Capture the cell that displays the provided text and extract its (X, Y) central coordinate. 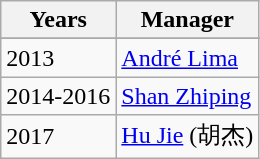
Years (58, 20)
2017 (58, 136)
Hu Jie (胡杰) (188, 136)
2014-2016 (58, 96)
Shan Zhiping (188, 96)
André Lima (188, 58)
2013 (58, 58)
Manager (188, 20)
